Provide the [x, y] coordinate of the cell's center where the given text is located.  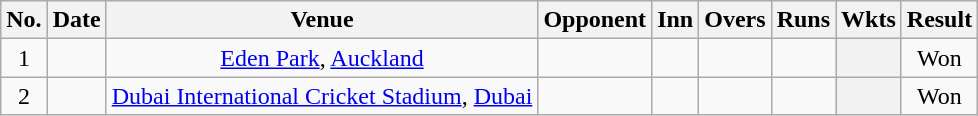
2 [24, 96]
Overs [735, 20]
Inn [676, 20]
1 [24, 58]
Date [76, 20]
Eden Park, Auckland [322, 58]
Runs [803, 20]
Wkts [869, 20]
No. [24, 20]
Dubai International Cricket Stadium, Dubai [322, 96]
Result [939, 20]
Venue [322, 20]
Opponent [595, 20]
